Scan for the cell matching the given text and deliver its [X, Y] coordinate at center. 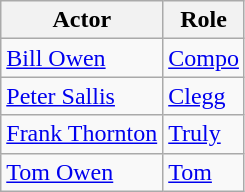
Tom [204, 172]
Compo [204, 58]
Tom Owen [82, 172]
Role [204, 20]
Bill Owen [82, 58]
Frank Thornton [82, 134]
Clegg [204, 96]
Actor [82, 20]
Truly [204, 134]
Peter Sallis [82, 96]
